Extract the (X, Y) coordinate from the center of the cell holding the provided text.  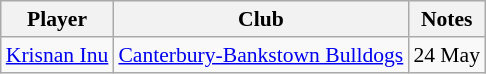
Club (260, 19)
Player (58, 19)
Krisnan Inu (58, 55)
Notes (446, 19)
24 May (446, 55)
Canterbury-Bankstown Bulldogs (260, 55)
